From the cell containing the given text, extract its center point as (X, Y) coordinate. 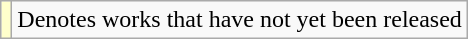
Denotes works that have not yet been released (240, 20)
